Scan for the cell matching the given text and deliver its (x, y) coordinate at center. 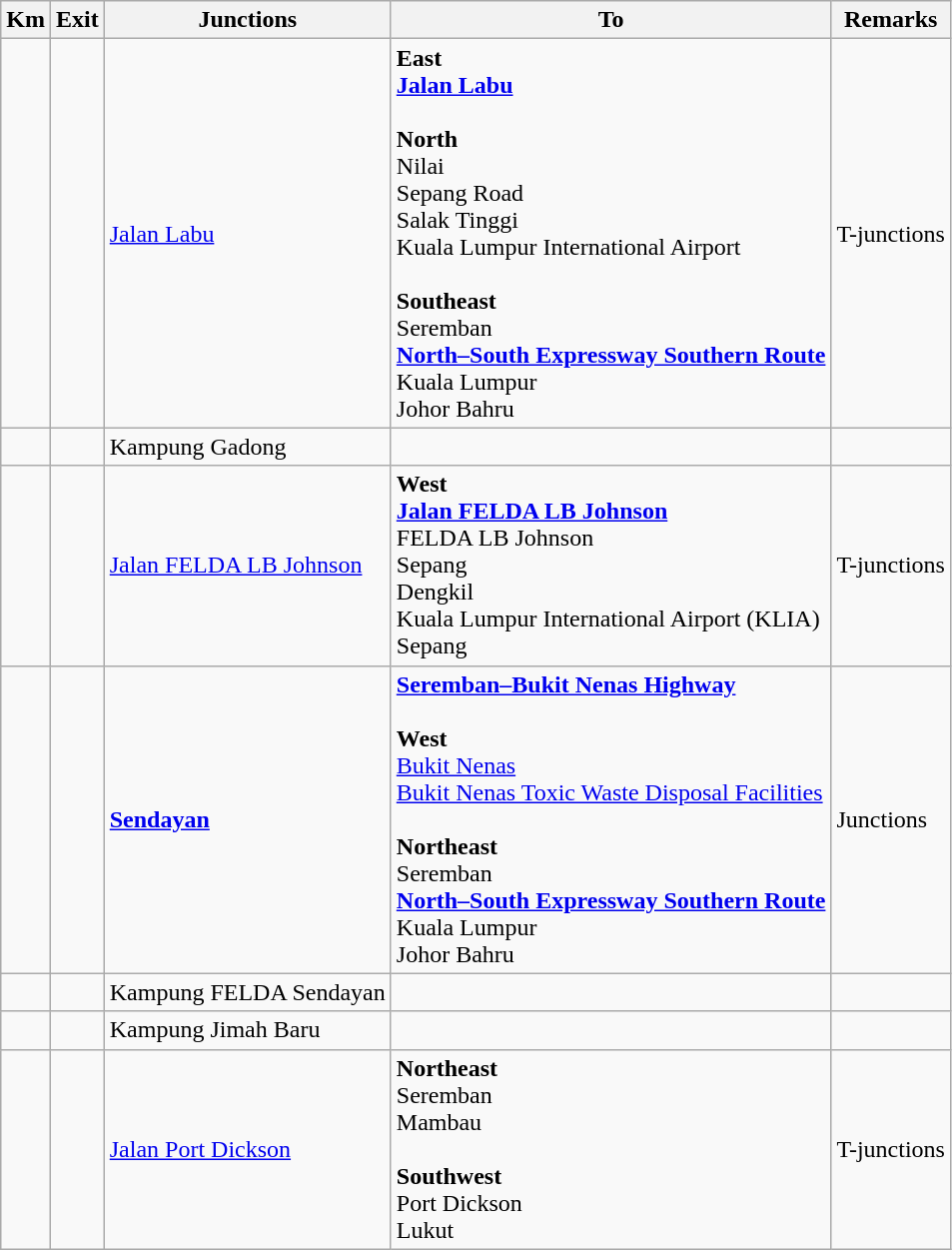
Sendayan (248, 819)
Jalan Port Dickson (248, 1149)
Exit (77, 20)
To (611, 20)
Kampung FELDA Sendayan (248, 992)
Northeast Seremban MambauSouthwest Port Dickson Lukut (611, 1149)
West Jalan FELDA LB JohnsonFELDA LB JohnsonSepangDengkilKuala Lumpur International Airport (KLIA) Sepang (611, 566)
Jalan Labu (248, 234)
Kampung Jimah Baru (248, 1030)
Kampung Gadong (248, 447)
Km (26, 20)
Remarks (891, 20)
Jalan FELDA LB Johnson (248, 566)
